Output the [x, y] coordinate of the center of the cell containing the given text.  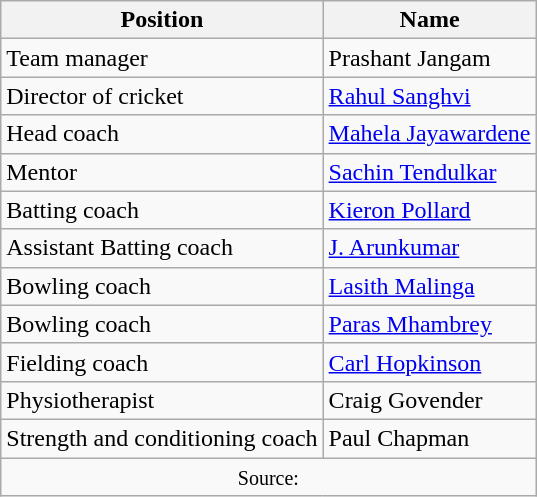
Position [162, 20]
Prashant Jangam [430, 58]
Rahul Sanghvi [430, 96]
Strength and conditioning coach [162, 438]
Lasith Malinga [430, 286]
Paras Mhambrey [430, 324]
Head coach [162, 134]
Mentor [162, 172]
J. Arunkumar [430, 248]
Assistant Batting coach [162, 248]
Mahela Jayawardene [430, 134]
Source: [268, 477]
Fielding coach [162, 362]
Director of cricket [162, 96]
Sachin Tendulkar [430, 172]
Physiotherapist [162, 400]
Name [430, 20]
Kieron Pollard [430, 210]
Batting coach [162, 210]
Team manager [162, 58]
Paul Chapman [430, 438]
Craig Govender [430, 400]
Carl Hopkinson [430, 362]
